Locate the cell with the specified text and output its [x, y] center coordinate. 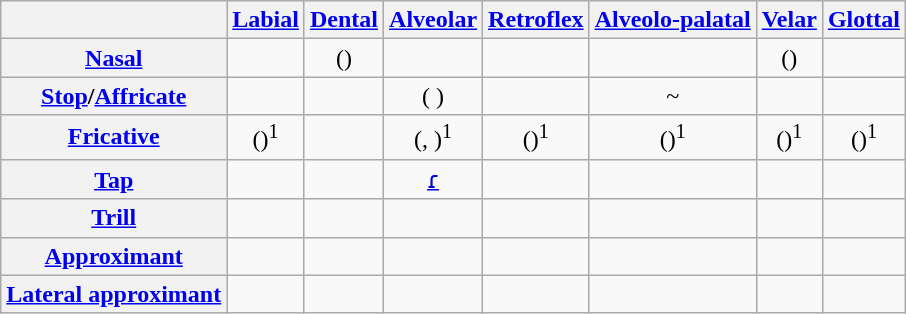
Approximant [114, 256]
Retroflex [536, 20]
~ [672, 96]
Glottal [864, 20]
Velar [789, 20]
Labial [266, 20]
Nasal [114, 58]
Lateral approximant [114, 294]
(, )1 [434, 138]
( ) [434, 96]
Alveolo-palatal [672, 20]
Alveolar [434, 20]
Dental [344, 20]
Fricative [114, 138]
Stop/Affricate [114, 96]
Trill [114, 218]
Tap [114, 179]
ɾ [434, 179]
